Scan for the cell matching the given text and deliver its (x, y) coordinate at center. 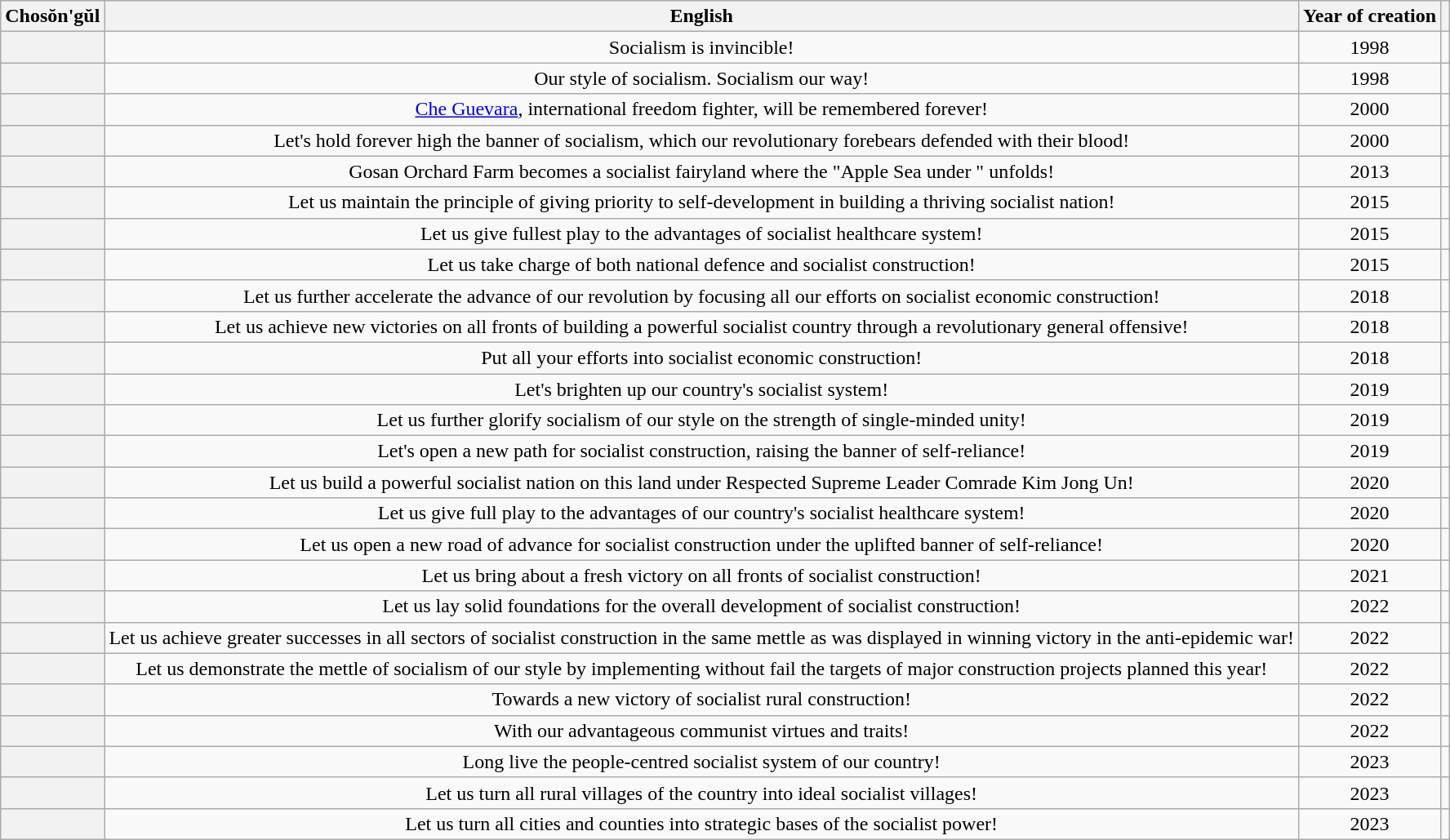
Let us build a powerful socialist nation on this land under Respected Supreme Leader Comrade Kim Jong Un! (702, 482)
Our style of socialism. Socialism our way! (702, 78)
Let's brighten up our country's socialist system! (702, 389)
Let's open a new path for socialist construction, raising the banner of self-reliance! (702, 451)
Let us give full play to the advantages of our country's socialist healthcare system! (702, 513)
Socialism is invincible! (702, 47)
Let us maintain the principle of giving priority to self-development in building a thriving socialist nation! (702, 202)
Let us open a new road of advance for socialist construction under the uplifted banner of self-reliance! (702, 544)
Let's hold forever high the banner of socialism, which our revolutionary forebears defended with their blood! (702, 140)
Let us further glorify socialism of our style on the strength of single-minded unity! (702, 420)
Let us bring about a fresh victory on all fronts of socialist construction! (702, 576)
Chosŏn'gŭl (52, 16)
Let us take charge of both national defence and socialist construction! (702, 264)
Let us achieve new victories on all fronts of building a powerful socialist country through a revolutionary general offensive! (702, 327)
Let us further accelerate the advance of our revolution by focusing all our efforts on socialist economic construction! (702, 296)
Che Guevara, international freedom fighter, will be remembered forever! (702, 109)
Let us demonstrate the mettle of socialism of our style by implementing without fail the targets of major construction projects planned this year! (702, 669)
2013 (1369, 171)
Let us turn all cities and counties into strategic bases of the socialist power! (702, 824)
With our advantageous communist virtues and traits! (702, 731)
Let us give fullest play to the advantages of socialist healthcare system! (702, 233)
Let us turn all rural villages of the country into ideal socialist villages! (702, 793)
2021 (1369, 576)
Long live the people-centred socialist system of our country! (702, 762)
Gosan Orchard Farm becomes a socialist fairyland where the "Apple Sea under " unfolds! (702, 171)
English (702, 16)
Put all your efforts into socialist economic construction! (702, 358)
Let us lay solid foundations for the overall development of socialist construction! (702, 607)
Towards a new victory of socialist rural construction! (702, 700)
Year of creation (1369, 16)
